Extract the (X, Y) coordinate from the center of the cell holding the provided text.  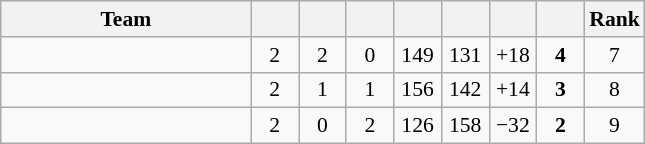
+14 (513, 90)
156 (418, 90)
142 (465, 90)
4 (561, 55)
131 (465, 55)
Rank (614, 19)
−32 (513, 126)
158 (465, 126)
126 (418, 126)
149 (418, 55)
7 (614, 55)
9 (614, 126)
+18 (513, 55)
3 (561, 90)
8 (614, 90)
Team (126, 19)
